Find where the given text appears and provide that cell's center as [X, Y] coordinate. 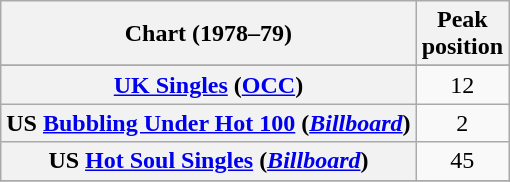
12 [462, 85]
US Bubbling Under Hot 100 (Billboard) [208, 123]
Peakposition [462, 34]
UK Singles (OCC) [208, 85]
Chart (1978–79) [208, 34]
45 [462, 161]
US Hot Soul Singles (Billboard) [208, 161]
2 [462, 123]
